For the text-containing cell, return its midpoint in [x, y] coordinate format. 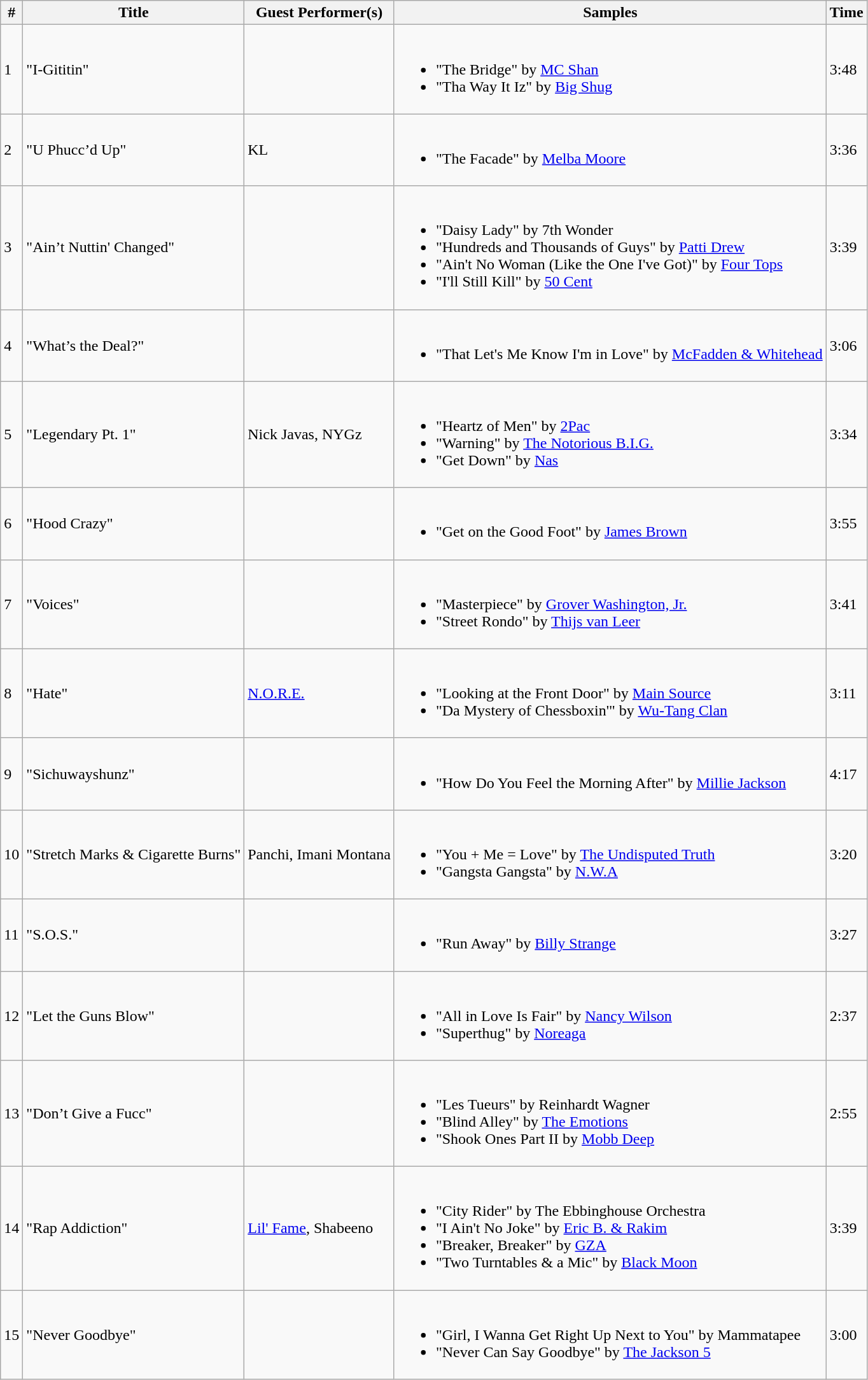
"Rap Addiction" [134, 1229]
"All in Love Is Fair" by Nancy Wilson"Superthug" by Noreaga [610, 1016]
2:55 [846, 1114]
Guest Performer(s) [319, 13]
# [11, 13]
4:17 [846, 774]
Lil' Fame, Shabeeno [319, 1229]
2 [11, 150]
10 [11, 854]
"Never Goodbye" [134, 1335]
"I-Gititin" [134, 69]
"What’s the Deal?" [134, 345]
"Don’t Give a Fucc" [134, 1114]
12 [11, 1016]
5 [11, 434]
N.O.R.E. [319, 693]
"Girl, I Wanna Get Right Up Next to You" by Mammatapee"Never Can Say Goodbye" by The Jackson 5 [610, 1335]
"Sichuwayshunz" [134, 774]
3 [11, 248]
7 [11, 604]
"Looking at the Front Door" by Main Source"Da Mystery of Chessboxin'" by Wu-Tang Clan [610, 693]
Nick Javas, NYGz [319, 434]
3:48 [846, 69]
"City Rider" by The Ebbinghouse Orchestra"I Ain't No Joke" by Eric B. & Rakim"Breaker, Breaker" by GZA"Two Turntables & a Mic" by Black Moon [610, 1229]
2:37 [846, 1016]
"Hate" [134, 693]
3:06 [846, 345]
"Legendary Pt. 1" [134, 434]
"Heartz of Men" by 2Pac"Warning" by The Notorious B.I.G."Get Down" by Nas [610, 434]
3:20 [846, 854]
"S.O.S." [134, 934]
"Let the Guns Blow" [134, 1016]
Panchi, Imani Montana [319, 854]
Samples [610, 13]
3:55 [846, 523]
3:00 [846, 1335]
"Ain’t Nuttin' Changed" [134, 248]
14 [11, 1229]
"U Phucc’d Up" [134, 150]
9 [11, 774]
13 [11, 1114]
Title [134, 13]
3:41 [846, 604]
"Les Tueurs" by Reinhardt Wagner"Blind Alley" by The Emotions"Shook Ones Part II by Mobb Deep [610, 1114]
11 [11, 934]
"Voices" [134, 604]
3:34 [846, 434]
15 [11, 1335]
"Get on the Good Foot" by James Brown [610, 523]
"The Facade" by Melba Moore [610, 150]
"Hood Crazy" [134, 523]
6 [11, 523]
4 [11, 345]
3:36 [846, 150]
3:11 [846, 693]
"Stretch Marks & Cigarette Burns" [134, 854]
3:27 [846, 934]
"Masterpiece" by Grover Washington, Jr."Street Rondo" by Thijs van Leer [610, 604]
"Run Away" by Billy Strange [610, 934]
1 [11, 69]
8 [11, 693]
"How Do You Feel the Morning After" by Millie Jackson [610, 774]
"The Bridge" by MC Shan"Tha Way It Iz" by Big Shug [610, 69]
"That Let's Me Know I'm in Love" by McFadden & Whitehead [610, 345]
Time [846, 13]
KL [319, 150]
"You + Me = Love" by The Undisputed Truth"Gangsta Gangsta" by N.W.A [610, 854]
